Provide the [X, Y] coordinate of the cell's center where the given text is located.  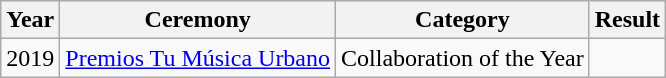
Premios Tu Música Urbano [198, 58]
2019 [30, 58]
Ceremony [198, 20]
Year [30, 20]
Result [627, 20]
Category [463, 20]
Collaboration of the Year [463, 58]
